Search for the cell housing the specified text and yield its [x, y] center coordinate. 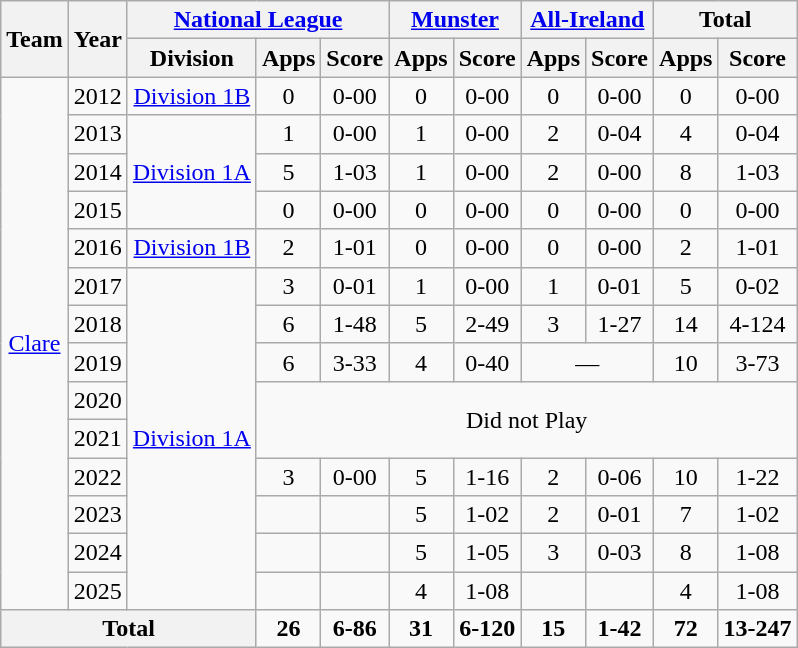
— [587, 362]
13-247 [758, 629]
1-48 [355, 324]
4-124 [758, 324]
2018 [98, 324]
Munster [455, 20]
6-86 [355, 629]
31 [421, 629]
0-06 [620, 477]
14 [686, 324]
2014 [98, 172]
3-73 [758, 362]
15 [553, 629]
2017 [98, 286]
National League [258, 20]
Division [192, 58]
6-120 [487, 629]
Clare [35, 344]
1-16 [487, 477]
2021 [98, 438]
1-27 [620, 324]
2019 [98, 362]
2012 [98, 96]
26 [288, 629]
1-05 [487, 553]
0-03 [620, 553]
2-49 [487, 324]
2020 [98, 400]
3-33 [355, 362]
2022 [98, 477]
2024 [98, 553]
1-22 [758, 477]
2013 [98, 134]
7 [686, 515]
0-02 [758, 286]
Year [98, 39]
2015 [98, 210]
2025 [98, 591]
2023 [98, 515]
2016 [98, 248]
0-40 [487, 362]
All-Ireland [587, 20]
1-42 [620, 629]
72 [686, 629]
Team [35, 39]
Did not Play [526, 419]
